Scan for the cell matching the given text and deliver its (x, y) coordinate at center. 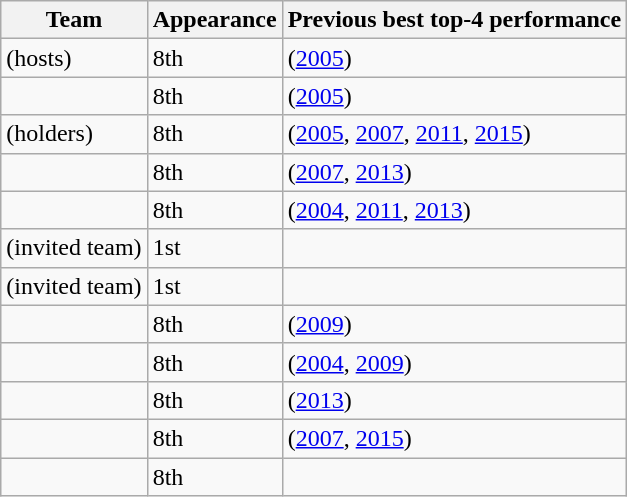
Previous best top-4 performance (454, 20)
(2007, 2015) (454, 438)
(holders) (74, 134)
Appearance (214, 20)
(2009) (454, 324)
(hosts) (74, 58)
Team (74, 20)
(2013) (454, 400)
(2004, 2011, 2013) (454, 210)
(2007, 2013) (454, 172)
(2004, 2009) (454, 362)
(2005, 2007, 2011, 2015) (454, 134)
